Locate the cell with the specified text and output its (X, Y) center coordinate. 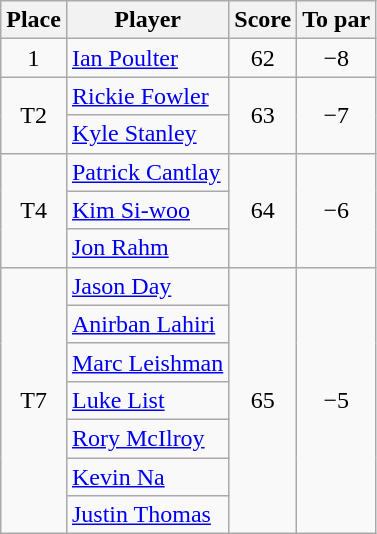
Place (34, 20)
Justin Thomas (147, 515)
Score (263, 20)
Anirban Lahiri (147, 324)
Rory McIlroy (147, 438)
Kyle Stanley (147, 134)
Marc Leishman (147, 362)
62 (263, 58)
T7 (34, 400)
T4 (34, 210)
−8 (336, 58)
−5 (336, 400)
Rickie Fowler (147, 96)
Jason Day (147, 286)
65 (263, 400)
−7 (336, 115)
Jon Rahm (147, 248)
Patrick Cantlay (147, 172)
Kevin Na (147, 477)
63 (263, 115)
−6 (336, 210)
Ian Poulter (147, 58)
Player (147, 20)
1 (34, 58)
Luke List (147, 400)
T2 (34, 115)
Kim Si-woo (147, 210)
To par (336, 20)
64 (263, 210)
